Output the [X, Y] coordinate of the center of the cell containing the given text.  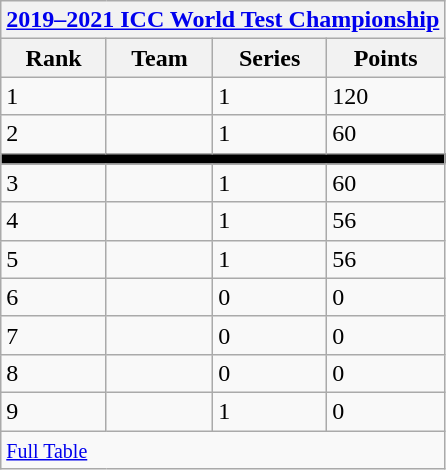
8 [54, 373]
5 [54, 259]
Rank [54, 58]
3 [54, 183]
2 [54, 134]
Full Table [223, 449]
Team [159, 58]
7 [54, 335]
120 [386, 96]
4 [54, 221]
Points [386, 58]
2019–2021 ICC World Test Championship [223, 20]
9 [54, 411]
6 [54, 297]
Series [270, 58]
